Output the [x, y] coordinate of the center of the cell containing the given text.  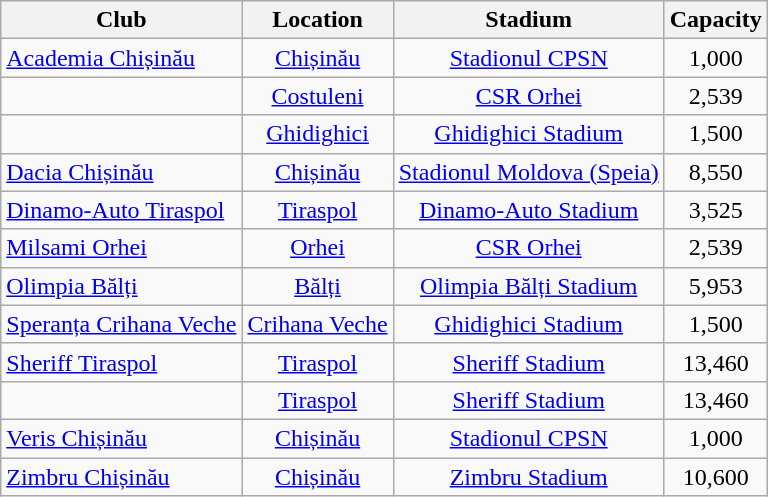
Bălți [318, 286]
Stadium [528, 20]
Academia Chișinău [122, 58]
Dinamo-Auto Stadium [528, 210]
Olimpia Bălți Stadium [528, 286]
Dinamo-Auto Tiraspol [122, 210]
10,600 [716, 477]
3,525 [716, 210]
Capacity [716, 20]
Milsami Orhei [122, 248]
Costuleni [318, 96]
Ghidighici [318, 134]
Location [318, 20]
Orhei [318, 248]
Zimbru Chișinău [122, 477]
Crihana Veche [318, 324]
Club [122, 20]
Speranța Crihana Veche [122, 324]
Olimpia Bălți [122, 286]
Stadionul Moldova (Speia) [528, 172]
Sheriff Tiraspol [122, 362]
Zimbru Stadium [528, 477]
Dacia Chișinău [122, 172]
8,550 [716, 172]
Veris Chișinău [122, 438]
5,953 [716, 286]
